Detect which cell encompasses the target text, then output its [X, Y] center coordinate. 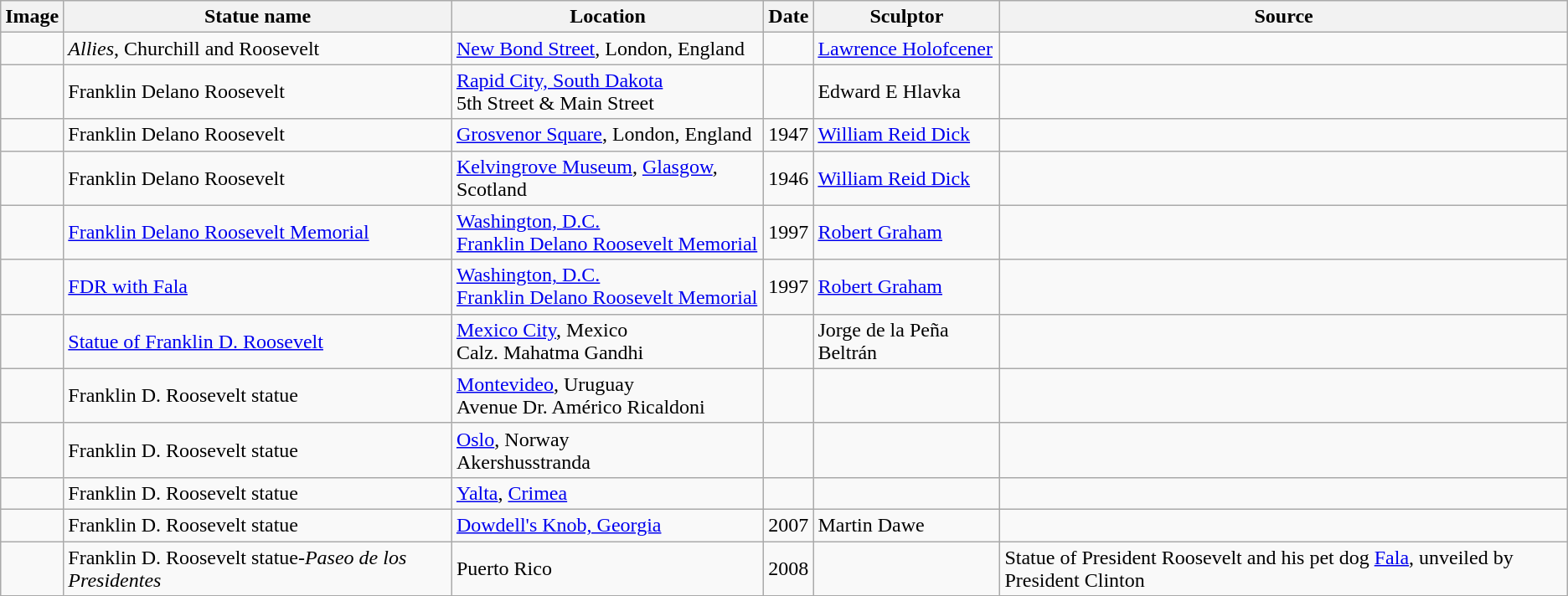
1947 [789, 135]
New Bond Street, London, England [607, 49]
Dowdell's Knob, Georgia [607, 525]
Mexico City, MexicoCalz. Mahatma Gandhi [607, 342]
Statue of President Roosevelt and his pet dog Fala, unveiled by President Clinton [1283, 568]
Montevideo, UruguayAvenue Dr. Américo Ricaldoni [607, 395]
Image [32, 17]
Rapid City, South Dakota5th Street & Main Street [607, 92]
2008 [789, 568]
Franklin D. Roosevelt statue-Paseo de los Presidentes [258, 568]
Statue name [258, 17]
FDR with Fala [258, 286]
Martin Dawe [906, 525]
Lawrence Holofcener [906, 49]
Kelvingrove Museum, Glasgow, Scotland [607, 177]
Source [1283, 17]
1946 [789, 177]
Sculptor [906, 17]
Allies, Churchill and Roosevelt [258, 49]
Puerto Rico [607, 568]
Statue of Franklin D. Roosevelt [258, 342]
Grosvenor Square, London, England [607, 135]
Oslo, NorwayAkershusstranda [607, 450]
Jorge de la Peña Beltrán [906, 342]
Yalta, Crimea [607, 493]
Location [607, 17]
Date [789, 17]
2007 [789, 525]
Franklin Delano Roosevelt Memorial [258, 233]
Edward E Hlavka [906, 92]
